Find where the given text appears and provide that cell's center as (x, y) coordinate. 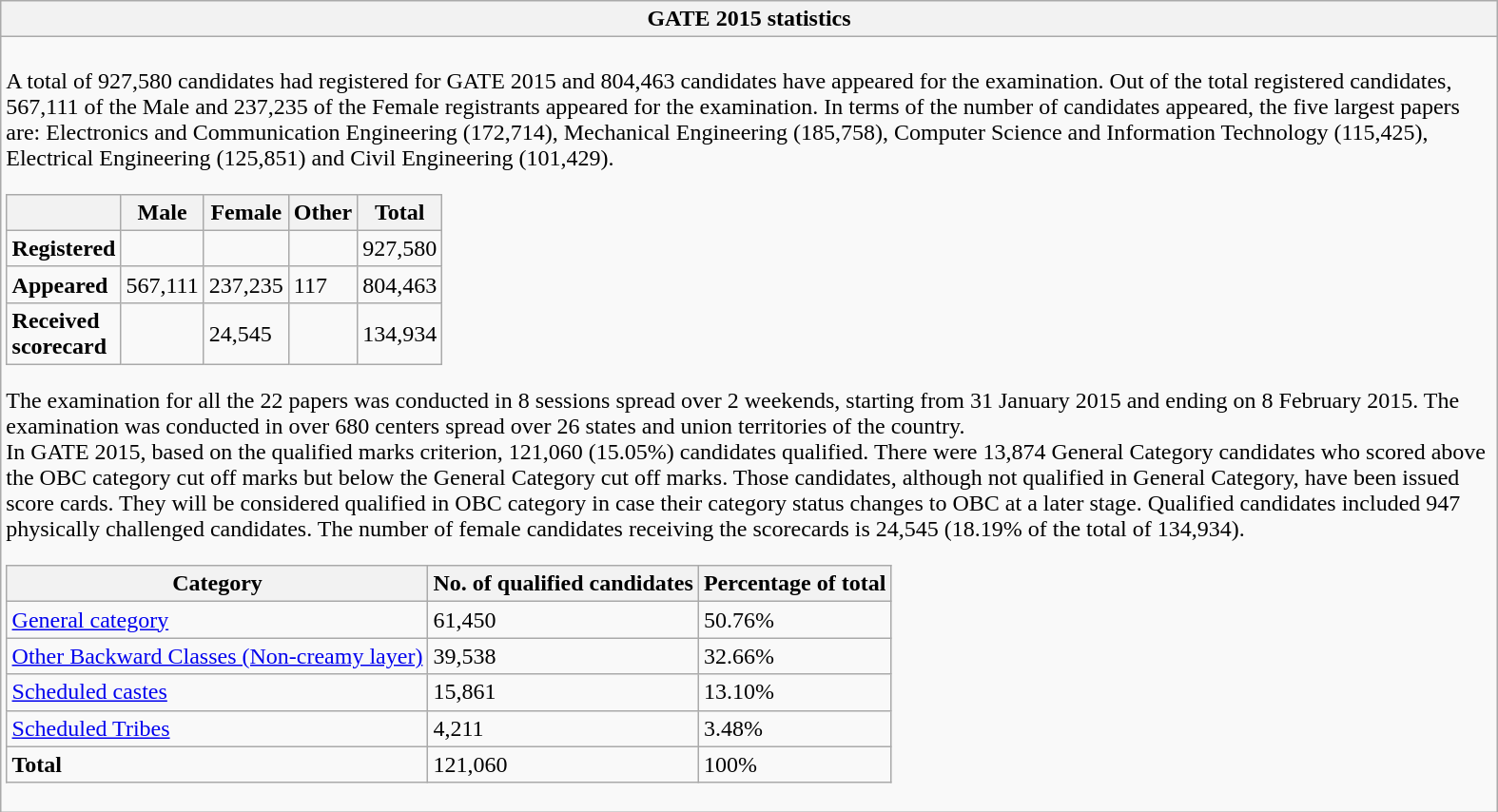
3.48% (795, 728)
Male (162, 212)
117 (322, 284)
Registered (64, 248)
Category (217, 584)
237,235 (245, 284)
15,861 (563, 692)
Percentage of total (795, 584)
GATE 2015 statistics (749, 19)
Scheduled castes (217, 692)
13.10% (795, 692)
32.66% (795, 656)
Scheduled Tribes (217, 728)
134,934 (399, 333)
Other Backward Classes (Non-creamy layer) (217, 656)
24,545 (245, 333)
4,211 (563, 728)
Other (322, 212)
100% (795, 764)
Female (245, 212)
804,463 (399, 284)
567,111 (162, 284)
50.76% (795, 620)
General category (217, 620)
927,580 (399, 248)
Appeared (64, 284)
No. of qualified candidates (563, 584)
39,538 (563, 656)
61,450 (563, 620)
121,060 (563, 764)
Received scorecard (64, 333)
